Identify which cell holds the provided text, then report its (x, y) central coordinate. 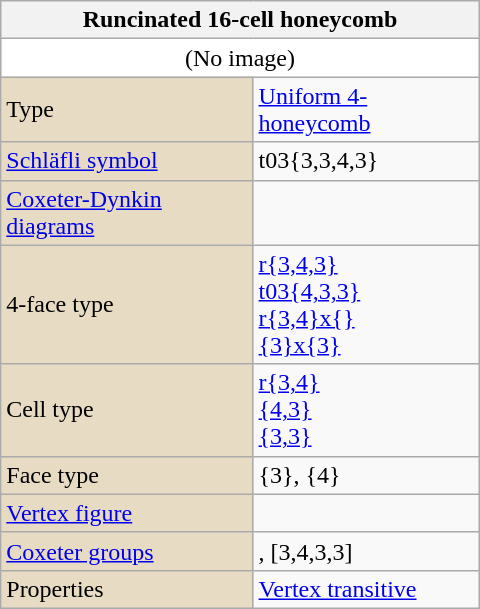
{3}, {4} (366, 475)
r{3,4,3}t03{4,3,3}r{3,4}x{}{3}x{3} (366, 304)
t03{3,3,4,3} (366, 161)
Face type (127, 475)
Vertex transitive (366, 589)
Uniform 4-honeycomb (366, 110)
Properties (127, 589)
Coxeter groups (127, 551)
4-face type (127, 304)
r{3,4}{4,3}{3,3} (366, 410)
Coxeter-Dynkin diagrams (127, 212)
Type (127, 110)
Vertex figure (127, 513)
Schläfli symbol (127, 161)
, [3,4,3,3] (366, 551)
Cell type (127, 410)
Runcinated 16-cell honeycomb (240, 20)
(No image) (240, 58)
